Find where the given text appears and provide that cell's center as (X, Y) coordinate. 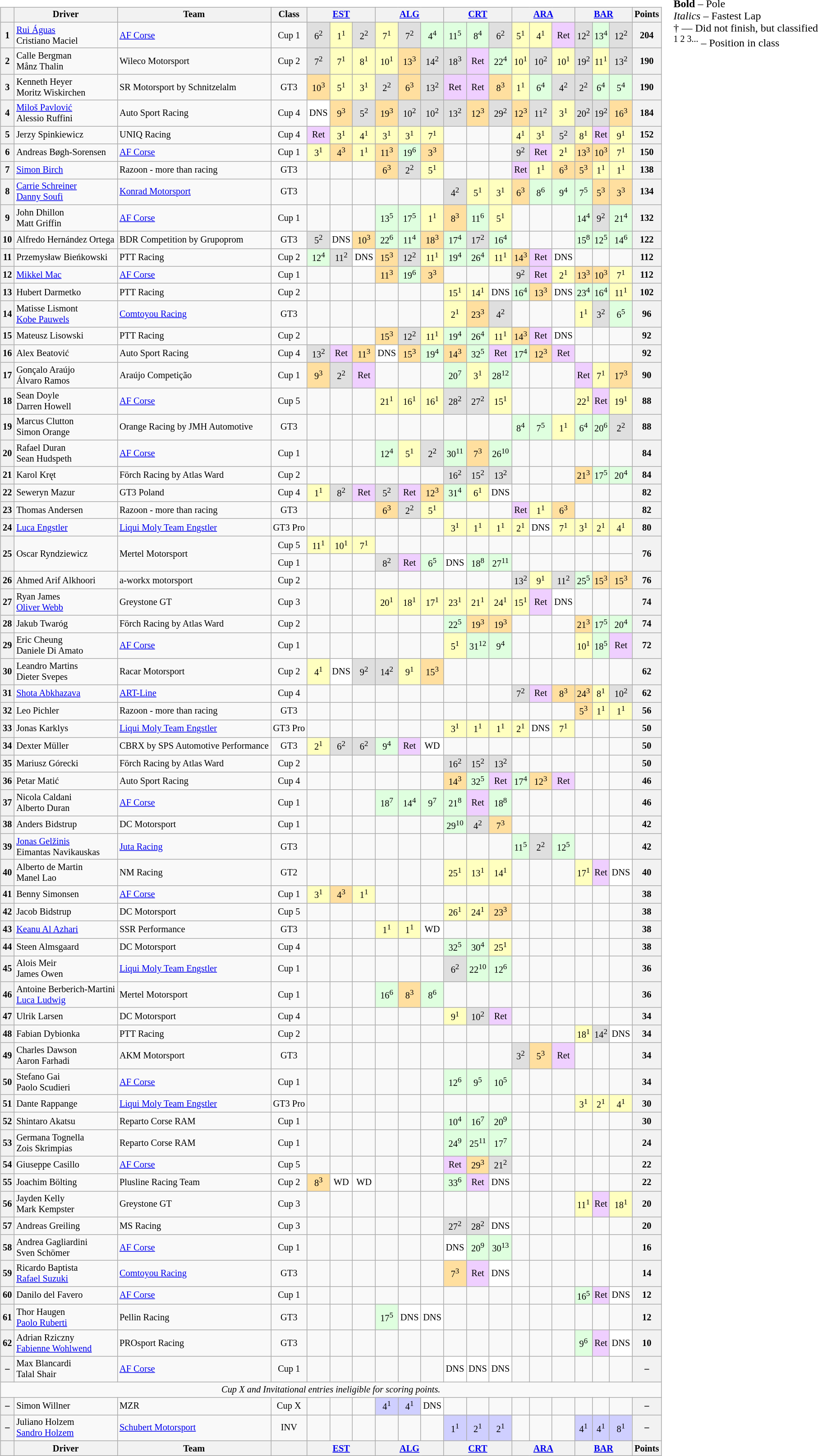
165 (584, 1296)
58 (7, 1248)
158 (584, 240)
15 (7, 336)
Marcus Clutton Simon Orange (66, 427)
Giuseppe Casillo (66, 1165)
314 (455, 492)
1 (7, 35)
Andreas Bøgh-Sorensen (66, 152)
2711 (501, 563)
150 (647, 152)
Mariusz Górecki (66, 764)
25 (7, 554)
Seweryn Mazur (66, 492)
3013 (501, 1248)
Mikkel Mac (66, 275)
Karol Kręt (66, 475)
39 (7, 847)
116 (478, 218)
105 (501, 1082)
45 (7, 969)
172 (478, 240)
13 (7, 292)
90 (647, 375)
2511 (478, 1143)
9 (7, 218)
MZR (194, 1406)
Ryan James Oliver Webb (66, 602)
2812 (501, 375)
GT3 Poland (194, 492)
95 (478, 1082)
Thomas Andersen (66, 510)
Max Blancardi Talal Shair (66, 1369)
146 (621, 240)
NM Racing (194, 873)
Jayden Kelly Mark Kempster (66, 1204)
Calle Bergman Månz Thalin (66, 61)
224 (501, 61)
Dexter Müller (66, 746)
Alois Meir James Owen (66, 969)
Juta Racing (194, 847)
Gonçalo Araújo Álvaro Ramos (66, 375)
Luca Engstler (66, 527)
Danilo del Favero (66, 1296)
214 (621, 218)
SR Motorsport by Schnitzelalm (194, 87)
27 (7, 602)
163 (621, 113)
3 (7, 87)
249 (455, 1143)
261 (455, 911)
Leandro Martins Dieter Svepes (66, 672)
Pellin Racing (194, 1317)
187 (386, 803)
Leo Pichler (66, 711)
2 (7, 61)
191 (621, 401)
59 (7, 1273)
7 (7, 170)
Eric Cheung Daniele Di Amato (66, 646)
Racar Motorsport (194, 672)
Oscar Ryndziewicz (66, 554)
304 (478, 947)
Shota Abkhazava (66, 693)
Jakub Twaróg (66, 624)
Joachim Bölting (66, 1182)
SSR Performance (194, 929)
Andreas Greiling (66, 1226)
Jonas Karklys (66, 728)
3112 (478, 646)
a-workx motorsport (194, 581)
3011 (455, 453)
47 (7, 1016)
Alberto de Martin Manel Lao (66, 873)
Mateusz Lisowski (66, 336)
17 (7, 375)
243 (584, 693)
55 (7, 1182)
Benny Simonsen (66, 894)
INV (289, 1428)
Dante Rappange (66, 1103)
Ricardo Baptista Rafael Suzuki (66, 1273)
292 (501, 113)
Cup X and Invitational entries ineligible for scoring points. (331, 1390)
Sean Doyle Darren Howell (66, 401)
Matisse Lismont Kobe Pauwels (66, 314)
Ulrik Larsen (66, 1016)
Fabian Dybionka (66, 1034)
177 (501, 1143)
Konrad Motorsport (194, 192)
2210 (478, 969)
Jacob Bidstrup (66, 911)
CBRX by SPS Automotive Performance (194, 746)
80 (647, 527)
Jonas Gelžinis Eimantas Navikauskas (66, 847)
Schubert Motorsport (194, 1428)
138 (647, 170)
26 (7, 581)
Alfredo Hernández Ortega (66, 240)
Keanu Al Azhari (66, 929)
97 (432, 803)
Alex Beatović (66, 353)
John Dhillon Matt Griffin (66, 218)
UNIQ Racing (194, 135)
GT2 (289, 873)
29 (7, 646)
Jerzy Spinkiewicz (66, 135)
221 (584, 401)
Nicola Caldani Alberto Duran (66, 803)
Simon Birch (66, 170)
49 (7, 1056)
Class (289, 15)
2910 (455, 825)
Rafael Duran Sean Hudspeth (66, 453)
ART-Line (194, 693)
114 (409, 240)
60 (7, 1296)
Charles Dawson Aaron Farhadi (66, 1056)
Araújo Competição (194, 375)
Wileco Motorsport (194, 61)
Cup X (289, 1406)
231 (455, 602)
Adrian Rziczny Fabienne Wohlwend (66, 1343)
AKM Motorsport (194, 1056)
Antoine Berberich-Martini Luca Ludwig (66, 995)
Plusline Racing Team (194, 1182)
184 (647, 113)
37 (7, 803)
Miloš Pavlović Alessio Ruffini (66, 113)
57 (7, 1226)
19 (7, 427)
48 (7, 1034)
173 (621, 375)
Simon Willner (66, 1406)
Orange Racing by JMH Automotive (194, 427)
225 (455, 624)
Anders Bidstrup (66, 825)
255 (584, 581)
135 (386, 218)
MS Racing (194, 1226)
206 (601, 427)
Germana Tognella Zois Skrimpias (66, 1143)
35 (7, 764)
234 (584, 292)
202 (584, 113)
6 (7, 152)
167 (478, 1122)
PROsport Racing (194, 1343)
BDR Competition by Grupoprom (194, 240)
Shintaro Akatsu (66, 1122)
5 (7, 135)
4 (7, 113)
28 (7, 624)
Stefano Gai Paolo Scudieri (66, 1082)
Petar Matić (66, 781)
166 (386, 995)
Ahmed Arif Alkhoori (66, 581)
131 (478, 873)
Przemysław Bieńkowski (66, 257)
Hubert Darmetko (66, 292)
Andrea Gagliardini Sven Schömer (66, 1248)
336 (455, 1182)
8 (7, 192)
212 (501, 1165)
293 (478, 1165)
Rui Águas Cristiano Maciel (66, 35)
Juliano Holzem Sandro Holzem (66, 1428)
23 (7, 510)
218 (455, 803)
226 (386, 240)
Thor Haugen Paolo Ruberti (66, 1317)
185 (601, 646)
Steen Almsgaard (66, 947)
2610 (501, 453)
104 (455, 1122)
18 (7, 401)
201 (386, 602)
Carrie Schreiner Danny Soufi (66, 192)
207 (455, 375)
Kenneth Heyer Moritz Wiskirchen (66, 87)
